Return [X, Y] of the center of cell containing provided text 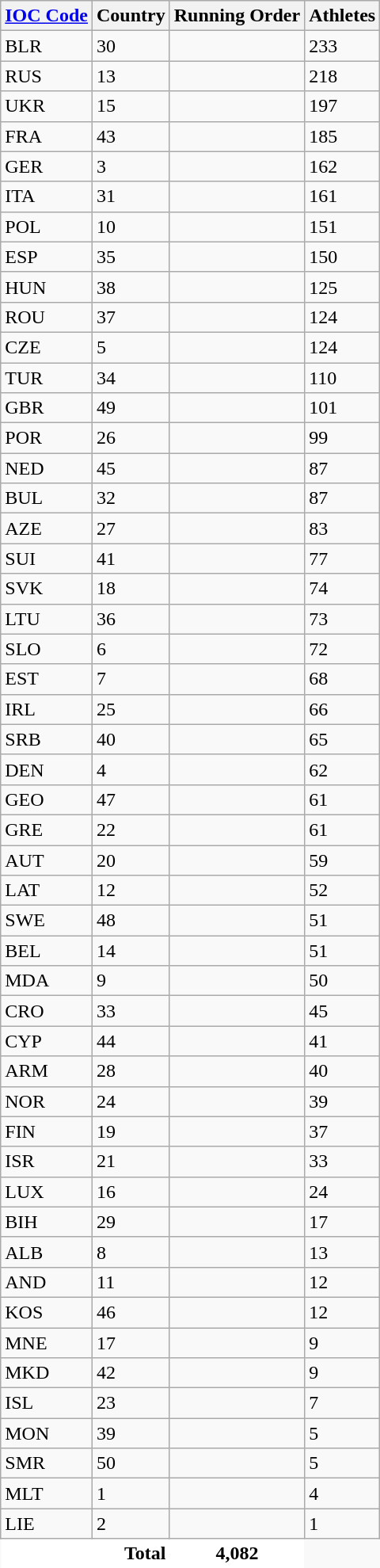
Total [85, 1553]
HUN [47, 287]
SVK [47, 589]
LAT [47, 891]
77 [342, 559]
74 [342, 589]
28 [131, 1071]
151 [342, 227]
47 [131, 799]
27 [131, 528]
26 [131, 438]
MLT [47, 1494]
25 [131, 709]
49 [131, 408]
POR [47, 438]
Country [131, 16]
73 [342, 619]
161 [342, 196]
83 [342, 528]
11 [131, 1282]
AUT [47, 860]
43 [131, 136]
10 [131, 227]
Running Order [237, 16]
MNE [47, 1343]
IRL [47, 709]
SMR [47, 1463]
125 [342, 287]
66 [342, 709]
30 [131, 46]
FRA [47, 136]
ARM [47, 1071]
34 [131, 378]
2 [131, 1524]
TUR [47, 378]
ISL [47, 1403]
Athletes [342, 16]
36 [131, 619]
RUS [47, 76]
101 [342, 408]
ALB [47, 1252]
23 [131, 1403]
BLR [47, 46]
GRE [47, 830]
4,082 [237, 1553]
MDA [47, 981]
48 [131, 921]
GBR [47, 408]
CYP [47, 1041]
POL [47, 227]
68 [342, 679]
LUX [47, 1192]
NED [47, 468]
MKD [47, 1373]
233 [342, 46]
35 [131, 257]
99 [342, 438]
72 [342, 649]
59 [342, 860]
42 [131, 1373]
LTU [47, 619]
44 [131, 1041]
BUL [47, 498]
8 [131, 1252]
KOS [47, 1312]
185 [342, 136]
MON [47, 1433]
110 [342, 378]
GEO [47, 799]
31 [131, 196]
20 [131, 860]
150 [342, 257]
52 [342, 891]
SUI [47, 559]
197 [342, 106]
CRO [47, 1011]
ISR [47, 1162]
IOC Code [47, 16]
UKR [47, 106]
CZE [47, 347]
SLO [47, 649]
ITA [47, 196]
65 [342, 739]
18 [131, 589]
32 [131, 498]
ROU [47, 317]
29 [131, 1222]
SWE [47, 921]
162 [342, 166]
3 [131, 166]
FIN [47, 1131]
38 [131, 287]
DEN [47, 769]
62 [342, 769]
16 [131, 1192]
LIE [47, 1524]
46 [131, 1312]
BIH [47, 1222]
AND [47, 1282]
BEL [47, 951]
NOR [47, 1101]
15 [131, 106]
22 [131, 830]
21 [131, 1162]
19 [131, 1131]
AZE [47, 528]
218 [342, 76]
GER [47, 166]
ESP [47, 257]
14 [131, 951]
SRB [47, 739]
EST [47, 679]
6 [131, 649]
